Detect which cell encompasses the target text, then output its [x, y] center coordinate. 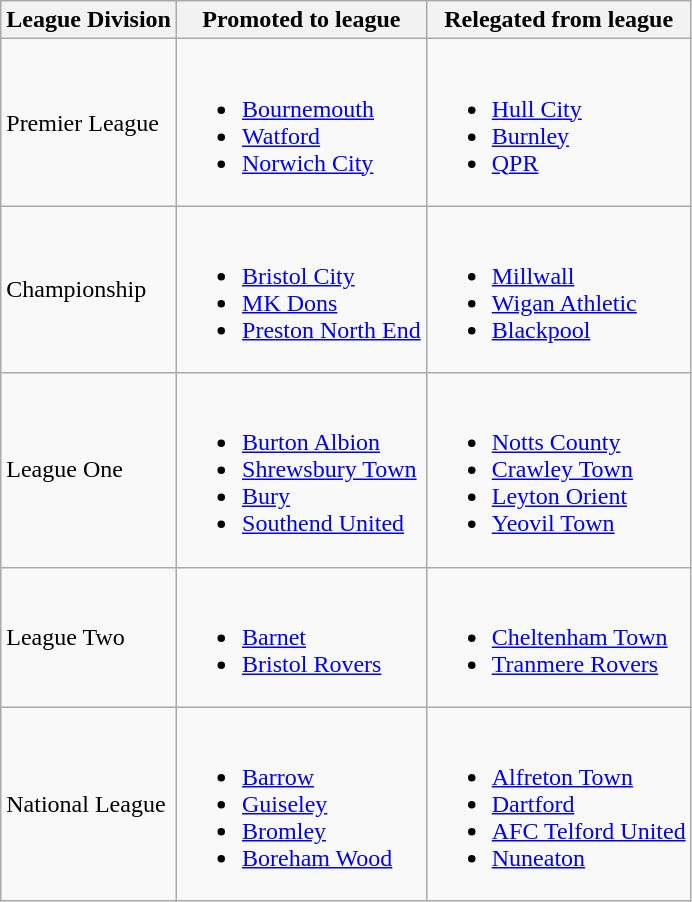
Bristol City MK Dons Preston North End [302, 290]
Premier League [89, 122]
National League [89, 804]
League Division [89, 20]
Barrow Guiseley Bromley Boreham Wood [302, 804]
Bournemouth Watford Norwich City [302, 122]
Hull City Burnley QPR [558, 122]
Cheltenham Town Tranmere Rovers [558, 637]
Barnet Bristol Rovers [302, 637]
Alfreton Town Dartford AFC Telford United Nuneaton [558, 804]
Relegated from league [558, 20]
Millwall Wigan Athletic Blackpool [558, 290]
Promoted to league [302, 20]
Burton Albion Shrewsbury Town Bury Southend United [302, 470]
League One [89, 470]
Championship [89, 290]
League Two [89, 637]
Notts County Crawley Town Leyton Orient Yeovil Town [558, 470]
